Return the (X, Y) coordinate for the center point of the cell that contains the specified text.  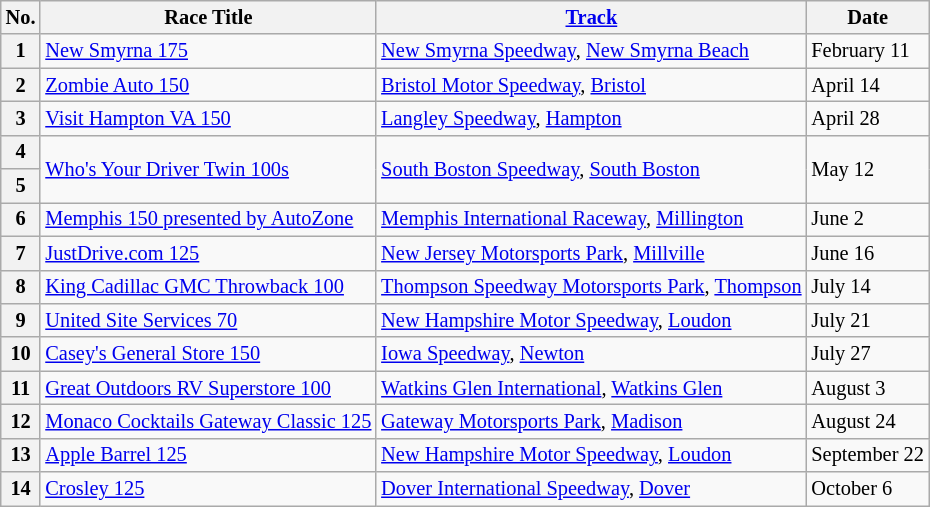
September 22 (867, 455)
7 (21, 253)
July 27 (867, 354)
February 11 (867, 51)
June 16 (867, 253)
Zombie Auto 150 (208, 85)
Visit Hampton VA 150 (208, 118)
Dover International Speedway, Dover (591, 489)
New Smyrna 175 (208, 51)
August 3 (867, 388)
New Jersey Motorsports Park, Millville (591, 253)
Thompson Speedway Motorsports Park, Thompson (591, 287)
Race Title (208, 17)
New Smyrna Speedway, New Smyrna Beach (591, 51)
June 2 (867, 219)
13 (21, 455)
Track (591, 17)
May 12 (867, 168)
4 (21, 152)
Apple Barrel 125 (208, 455)
9 (21, 320)
8 (21, 287)
Iowa Speedway, Newton (591, 354)
2 (21, 85)
August 24 (867, 421)
Casey's General Store 150 (208, 354)
Memphis International Raceway, Millington (591, 219)
11 (21, 388)
10 (21, 354)
Date (867, 17)
United Site Services 70 (208, 320)
South Boston Speedway, South Boston (591, 168)
Monaco Cocktails Gateway Classic 125 (208, 421)
Watkins Glen International, Watkins Glen (591, 388)
April 14 (867, 85)
July 14 (867, 287)
Who's Your Driver Twin 100s (208, 168)
April 28 (867, 118)
Crosley 125 (208, 489)
3 (21, 118)
1 (21, 51)
No. (21, 17)
July 21 (867, 320)
JustDrive.com 125 (208, 253)
Bristol Motor Speedway, Bristol (591, 85)
6 (21, 219)
Great Outdoors RV Superstore 100 (208, 388)
October 6 (867, 489)
Memphis 150 presented by AutoZone (208, 219)
12 (21, 421)
14 (21, 489)
Gateway Motorsports Park, Madison (591, 421)
King Cadillac GMC Throwback 100 (208, 287)
Langley Speedway, Hampton (591, 118)
5 (21, 186)
